Identify which cell holds the provided text, then report its (X, Y) central coordinate. 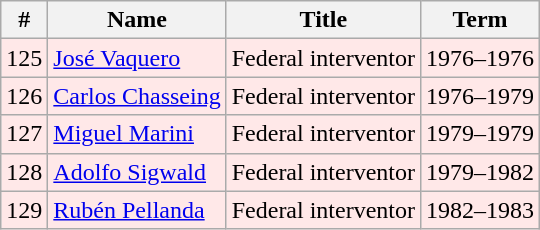
1979–1979 (480, 134)
129 (24, 210)
Name (137, 20)
128 (24, 172)
125 (24, 58)
Adolfo Sigwald (137, 172)
1979–1982 (480, 172)
Miguel Marini (137, 134)
Title (323, 20)
1976–1979 (480, 96)
# (24, 20)
127 (24, 134)
Carlos Chasseing (137, 96)
126 (24, 96)
Rubén Pellanda (137, 210)
1982–1983 (480, 210)
José Vaquero (137, 58)
Term (480, 20)
1976–1976 (480, 58)
